Output the (X, Y) coordinate of the center of the cell containing the given text.  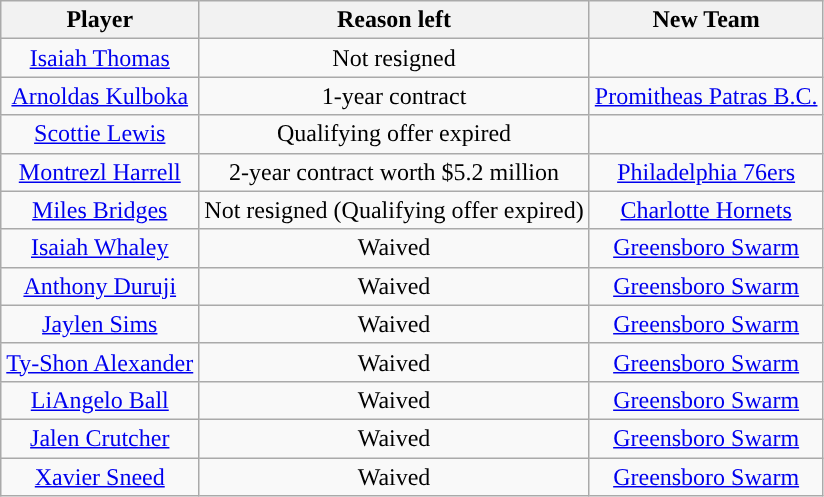
Charlotte Hornets (706, 210)
Not resigned (394, 58)
Promitheas Patras B.C. (706, 96)
Miles Bridges (100, 210)
1-year contract (394, 96)
Xavier Sneed (100, 477)
Philadelphia 76ers (706, 172)
New Team (706, 20)
Arnoldas Kulboka (100, 96)
Jalen Crutcher (100, 438)
Montrezl Harrell (100, 172)
Qualifying offer expired (394, 134)
Ty-Shon Alexander (100, 362)
Reason left (394, 20)
Not resigned (Qualifying offer expired) (394, 210)
Isaiah Thomas (100, 58)
Anthony Duruji (100, 286)
Player (100, 20)
Scottie Lewis (100, 134)
2-year contract worth $5.2 million (394, 172)
Isaiah Whaley (100, 248)
LiAngelo Ball (100, 400)
Jaylen Sims (100, 324)
